Locate the cell with the specified text and output its [X, Y] center coordinate. 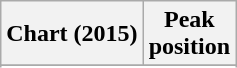
Chart (2015) [72, 34]
Peakposition [189, 34]
